Provide the (x, y) coordinate of the cell's center where the given text is located.  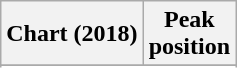
Peakposition (189, 34)
Chart (2018) (72, 34)
